Capture the cell that displays the provided text and extract its [X, Y] central coordinate. 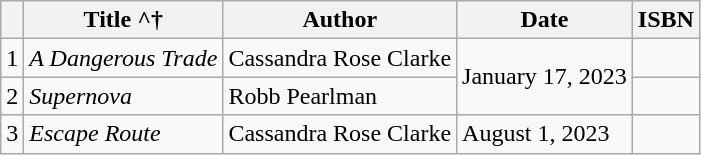
Robb Pearlman [340, 96]
January 17, 2023 [545, 77]
A Dangerous Trade [124, 58]
August 1, 2023 [545, 134]
ISBN [666, 20]
1 [12, 58]
Title ^† [124, 20]
2 [12, 96]
Supernova [124, 96]
Date [545, 20]
Author [340, 20]
3 [12, 134]
Escape Route [124, 134]
